Search for the cell housing the specified text and yield its [X, Y] center coordinate. 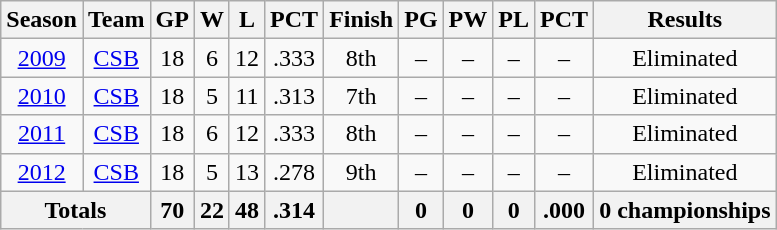
9th [362, 172]
.000 [564, 210]
.314 [294, 210]
70 [172, 210]
Season [42, 20]
GP [172, 20]
22 [212, 210]
W [212, 20]
Finish [362, 20]
2011 [42, 134]
2009 [42, 58]
11 [246, 96]
.278 [294, 172]
48 [246, 210]
PG [421, 20]
7th [362, 96]
Results [685, 20]
2012 [42, 172]
Team [116, 20]
L [246, 20]
Totals [76, 210]
.313 [294, 96]
PW [468, 20]
2010 [42, 96]
0 championships [685, 210]
PL [514, 20]
13 [246, 172]
